Provide the (x, y) coordinate of the cell's center where the given text is located.  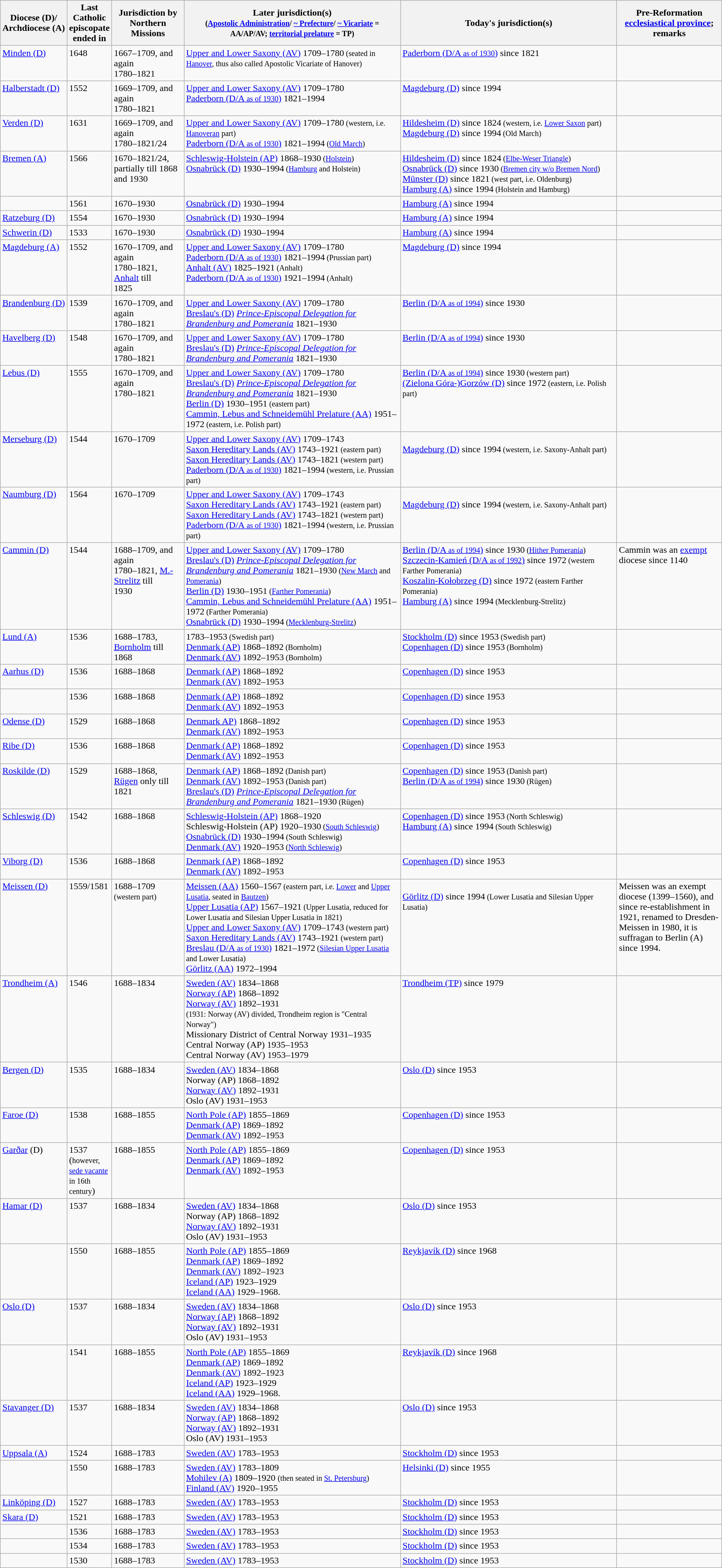
Later jurisdiction(s)(Apostolic Administration/ ~ Prefecture/ ~ Vicariate = AA/AP/AV; territorial prelature = TP) (292, 23)
Merseburg (D) (34, 459)
Upper and Lower Saxony (AV) 1709–1780 (seated in Hanover, thus also called Apostolic Vicariate of Hanover) (292, 63)
Schleswig-Holstein (AP) 1868–1930 (Holstein)Osnabrück (D) 1930–1994 (Hamburg and Holstein) (292, 174)
1537 (however, sede vacante in 16th century) (89, 1170)
Denmark AP) 1868–1892Denmark (AV) 1892–1953 (292, 726)
1530 (89, 1560)
Odense (D) (34, 726)
Ribe (D) (34, 751)
1783–1953 (Swedish part)Denmark (AP) 1868–1892 (Bornholm)Denmark (AV) 1892–1953 (Bornholm) (292, 647)
Magdeburg (A) (34, 267)
1521 (89, 1517)
1670–1821/24, partially till 1868 and 1930 (148, 174)
Schwerin (D) (34, 232)
Paderborn (D/A as of 1930) since 1821 (509, 63)
1688–1709, and again 1780–1821, M.-Strelitz till 1930 (148, 586)
Garðar (D) (34, 1170)
1561 (89, 203)
Diocese (D)/ Archdiocese (A) (34, 23)
Roskilde (D) (34, 786)
Linköping (D) (34, 1502)
Stavanger (D) (34, 1423)
Cammin was an exempt diocese since 1140 (669, 586)
Helsinki (D) since 1955 (509, 1478)
Uppsala (A) (34, 1453)
Lund (A) (34, 647)
1566 (89, 174)
1535 (89, 1085)
Skara (D) (34, 1517)
Ratzeburg (D) (34, 218)
Last Catholic episcopate ended in (89, 23)
1669–1709, and again 1780–1821 (148, 98)
Oslo (D) (34, 1322)
1564 (89, 515)
Pre-Reformation ecclesiastical province; remarks (669, 23)
1688–1783, Bornholm till 1868 (148, 647)
Trondheim (A) (34, 1019)
1538 (89, 1125)
Upper and Lower Saxony (AV) 1709–1780 (western, i.e. Hanoveran part)Paderborn (D/A as of 1930) 1821–1994 (Old March) (292, 133)
1667–1709, and again 1780–1821 (148, 63)
1542 (89, 831)
Viborg (D) (34, 866)
1541 (89, 1373)
Schleswig (D) (34, 831)
1546 (89, 1019)
Hamar (D) (34, 1221)
Halberstadt (D) (34, 98)
Verden (D) (34, 133)
Brandenburg (D) (34, 313)
1631 (89, 133)
1534 (89, 1546)
Today's jurisdiction(s) (509, 23)
Sweden (AV) 1783–1809Mohilev (A) 1809–1920 (then seated in St. Petersburg)Finland (AV) 1920–1955 (292, 1478)
Berlin (D/A as of 1994) since 1930 (western part)(Zielona Góra-)Gorzów (D) since 1972 (eastern, i.e. Polish part) (509, 398)
Hildesheim (D) since 1824 (western, i.e. Lower Saxon part)Magdeburg (D) since 1994 (Old March) (509, 133)
Copenhagen (D) since 1953 (North Schleswig)Hamburg (A) since 1994 (South Schleswig) (509, 831)
Jurisdiction by Northern Missions (148, 23)
Cammin (D) (34, 586)
Minden (D) (34, 63)
Meissen (D) (34, 927)
1555 (89, 398)
1524 (89, 1453)
Stockholm (D) since 1953 (Swedish part)Copenhagen (D) since 1953 (Bornholm) (509, 647)
1688–1709 (western part) (148, 927)
1527 (89, 1502)
1688–1868, Rügen only till 1821 (148, 786)
Upper and Lower Saxony (AV) 1709–1780Paderborn (D/A as of 1930) 1821–1994 (292, 98)
1669–1709, and again 1780–1821/24 (148, 133)
Lebus (D) (34, 398)
Havelberg (D) (34, 348)
Görlitz (D) since 1994 (Lower Lusatia and Silesian Upper Lusatia) (509, 927)
1670–1709, and again 1780–1821, Anhalt till 1825 (148, 267)
Bergen (D) (34, 1085)
1648 (89, 63)
Naumburg (D) (34, 515)
1533 (89, 232)
1539 (89, 313)
Copenhagen (D) since 1953 (Danish part)Berlin (D/A as of 1994) since 1930 (Rügen) (509, 786)
1548 (89, 348)
Faroe (D) (34, 1125)
Bremen (A) (34, 174)
Trondheim (TP) since 1979 (509, 1019)
1554 (89, 218)
Aarhus (D) (34, 677)
1559/1581 (89, 927)
